Return the [x, y] coordinate for the center point of the cell that contains the specified text.  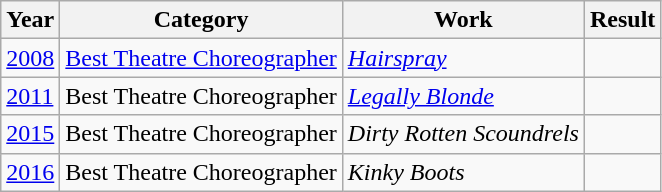
2015 [30, 134]
Work [463, 20]
Legally Blonde [463, 96]
Result [622, 20]
2011 [30, 96]
Kinky Boots [463, 172]
2016 [30, 172]
Year [30, 20]
Hairspray [463, 58]
Category [202, 20]
Dirty Rotten Scoundrels [463, 134]
2008 [30, 58]
